Return [X, Y] of the center of cell containing provided text 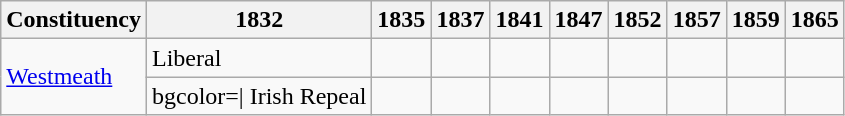
1841 [520, 20]
Constituency [74, 20]
1865 [814, 20]
1847 [578, 20]
1837 [460, 20]
1859 [756, 20]
1857 [696, 20]
1852 [638, 20]
1835 [402, 20]
Westmeath [74, 77]
bgcolor=| Irish Repeal [258, 96]
1832 [258, 20]
Liberal [258, 58]
